For the text-containing cell, return its midpoint in (x, y) coordinate format. 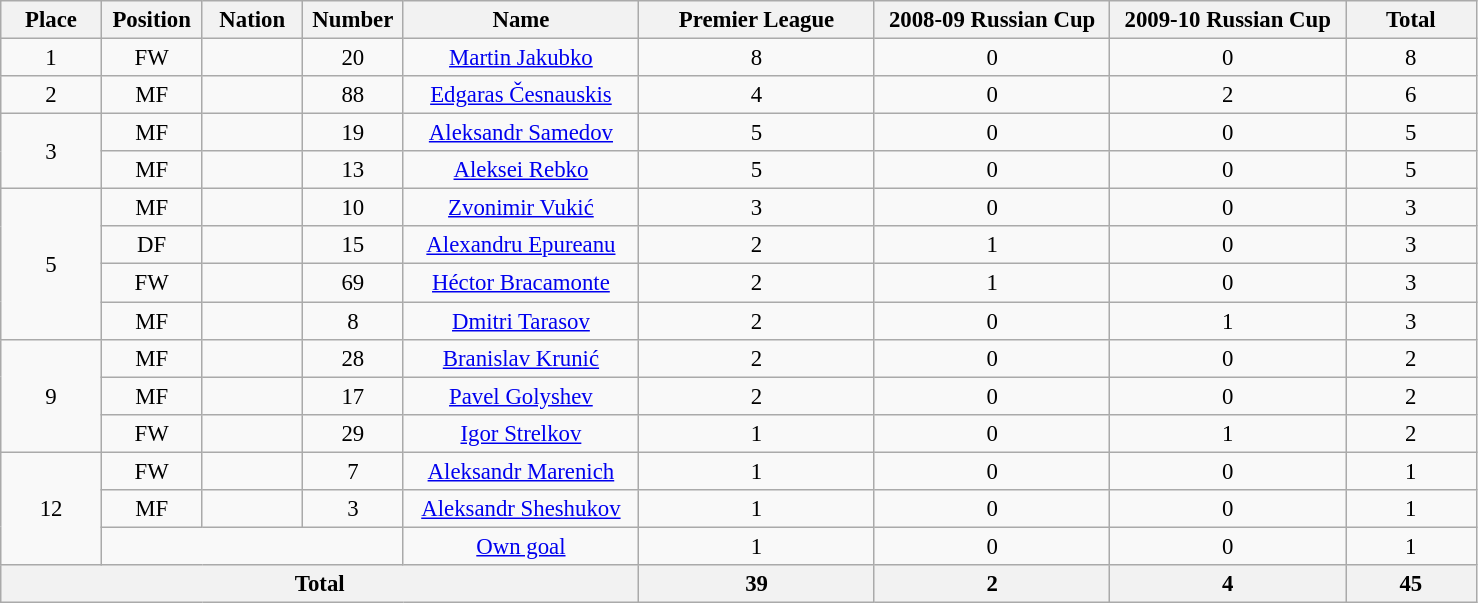
10 (354, 208)
13 (354, 170)
Name (521, 20)
2009-10 Russian Cup (1228, 20)
Aleksandr Marenich (521, 471)
12 (52, 508)
20 (354, 58)
15 (354, 245)
Number (354, 20)
Premier League (757, 20)
88 (354, 95)
6 (1412, 95)
DF (152, 245)
Place (52, 20)
2008-09 Russian Cup (992, 20)
69 (354, 283)
17 (354, 396)
Héctor Bracamonte (521, 283)
Aleksandr Sheshukov (521, 509)
Branislav Krunić (521, 358)
7 (354, 471)
Zvonimir Vukić (521, 208)
Igor Strelkov (521, 433)
Nation (252, 20)
Aleksandr Samedov (521, 133)
29 (354, 433)
Dmitri Tarasov (521, 321)
Edgaras Česnauskis (521, 95)
Pavel Golyshev (521, 396)
39 (757, 584)
28 (354, 358)
Position (152, 20)
Own goal (521, 546)
45 (1412, 584)
9 (52, 396)
19 (354, 133)
Martin Jakubko (521, 58)
Alexandru Epureanu (521, 245)
Aleksei Rebko (521, 170)
